Find where the given text appears and provide that cell's center as [X, Y] coordinate. 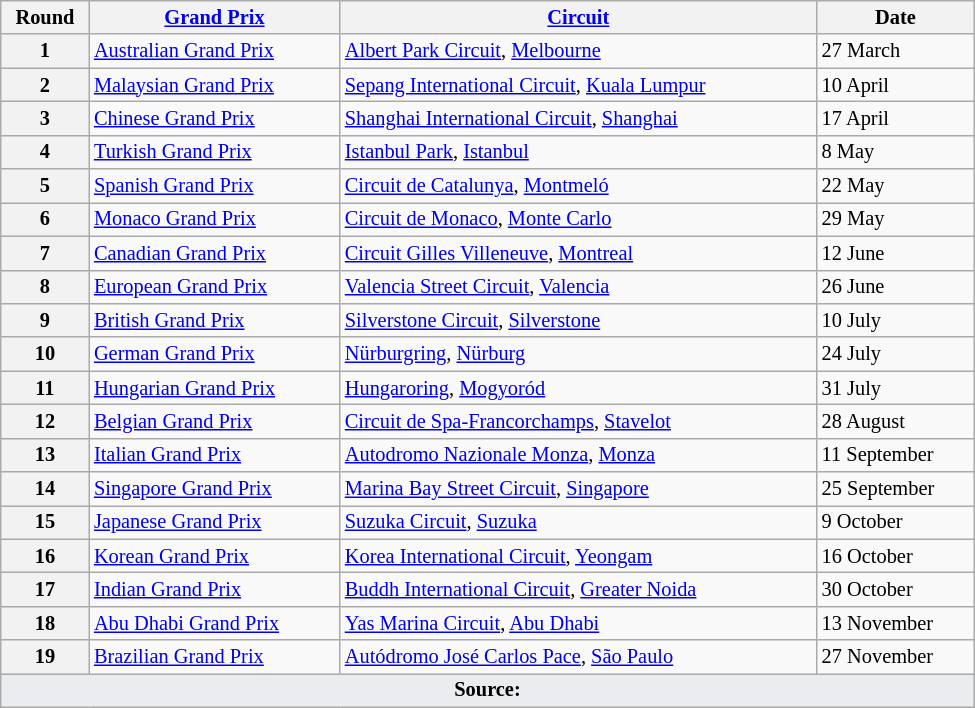
Autódromo José Carlos Pace, São Paulo [578, 657]
Circuit [578, 17]
Shanghai International Circuit, Shanghai [578, 118]
Indian Grand Prix [214, 589]
2 [45, 85]
Sepang International Circuit, Kuala Lumpur [578, 85]
28 August [896, 421]
Abu Dhabi Grand Prix [214, 623]
13 November [896, 623]
Circuit de Monaco, Monte Carlo [578, 219]
Korean Grand Prix [214, 556]
Circuit Gilles Villeneuve, Montreal [578, 253]
17 [45, 589]
27 November [896, 657]
4 [45, 152]
27 March [896, 51]
Turkish Grand Prix [214, 152]
Nürburgring, Nürburg [578, 354]
14 [45, 489]
Autodromo Nazionale Monza, Monza [578, 455]
9 [45, 320]
10 April [896, 85]
3 [45, 118]
Hungaroring, Mogyoród [578, 388]
Round [45, 17]
19 [45, 657]
European Grand Prix [214, 287]
Spanish Grand Prix [214, 186]
11 [45, 388]
Yas Marina Circuit, Abu Dhabi [578, 623]
12 [45, 421]
8 [45, 287]
German Grand Prix [214, 354]
13 [45, 455]
Grand Prix [214, 17]
9 October [896, 522]
Suzuka Circuit, Suzuka [578, 522]
8 May [896, 152]
22 May [896, 186]
Canadian Grand Prix [214, 253]
Malaysian Grand Prix [214, 85]
5 [45, 186]
Istanbul Park, Istanbul [578, 152]
Circuit de Catalunya, Montmeló [578, 186]
26 June [896, 287]
17 April [896, 118]
Monaco Grand Prix [214, 219]
11 September [896, 455]
Albert Park Circuit, Melbourne [578, 51]
1 [45, 51]
Italian Grand Prix [214, 455]
24 July [896, 354]
Buddh International Circuit, Greater Noida [578, 589]
10 [45, 354]
12 June [896, 253]
British Grand Prix [214, 320]
25 September [896, 489]
15 [45, 522]
10 July [896, 320]
7 [45, 253]
Marina Bay Street Circuit, Singapore [578, 489]
Circuit de Spa-Francorchamps, Stavelot [578, 421]
16 October [896, 556]
Korea International Circuit, Yeongam [578, 556]
16 [45, 556]
18 [45, 623]
Belgian Grand Prix [214, 421]
Valencia Street Circuit, Valencia [578, 287]
Chinese Grand Prix [214, 118]
Brazilian Grand Prix [214, 657]
Australian Grand Prix [214, 51]
Silverstone Circuit, Silverstone [578, 320]
31 July [896, 388]
30 October [896, 589]
Source: [488, 690]
Date [896, 17]
Hungarian Grand Prix [214, 388]
29 May [896, 219]
Japanese Grand Prix [214, 522]
Singapore Grand Prix [214, 489]
6 [45, 219]
